From the cell containing the given text, extract its center point as (x, y) coordinate. 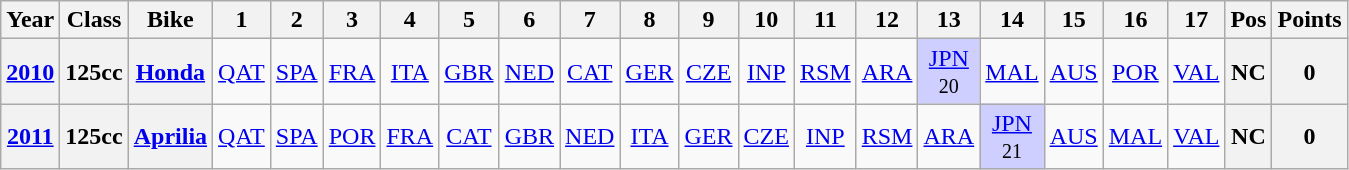
6 (529, 20)
Year (30, 20)
Bike (170, 20)
Pos (1248, 20)
2010 (30, 72)
Class (94, 20)
7 (590, 20)
JPN20 (949, 72)
2 (296, 20)
9 (708, 20)
5 (469, 20)
11 (825, 20)
17 (1196, 20)
JPN21 (1012, 136)
3 (352, 20)
14 (1012, 20)
1 (242, 20)
Honda (170, 72)
Aprilia (170, 136)
Points (1310, 20)
2011 (30, 136)
12 (887, 20)
16 (1135, 20)
8 (650, 20)
4 (410, 20)
13 (949, 20)
15 (1074, 20)
10 (766, 20)
